Pinpoint the cell where the given text exists, returning its [x, y] midpoint coordinate. 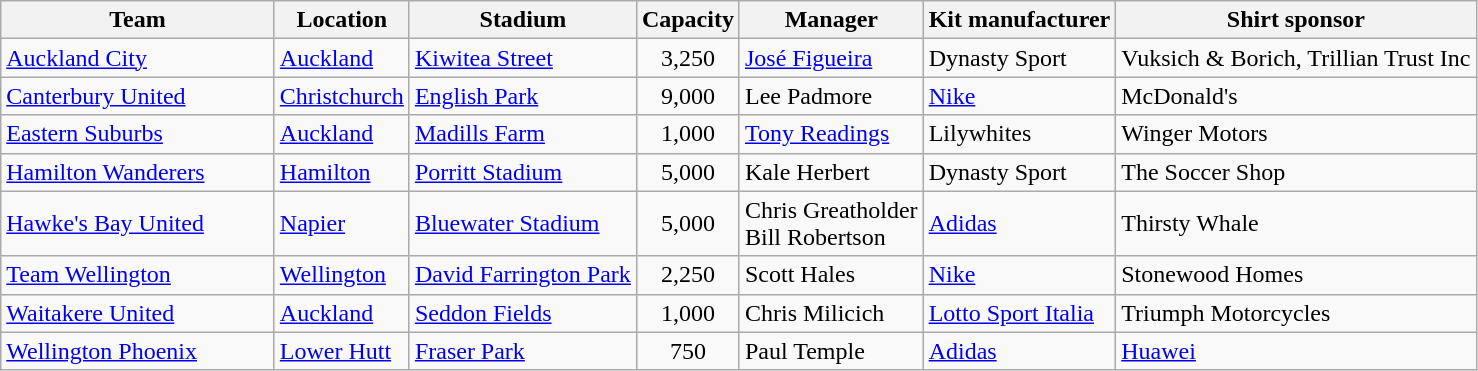
Waitakere United [138, 313]
Scott Hales [831, 275]
Triumph Motorcycles [1296, 313]
Kit manufacturer [1020, 20]
Chris Milicich [831, 313]
Tony Readings [831, 134]
Lee Padmore [831, 96]
The Soccer Shop [1296, 172]
Location [342, 20]
Shirt sponsor [1296, 20]
Team Wellington [138, 275]
Bluewater Stadium [522, 224]
Lilywhites [1020, 134]
3,250 [688, 58]
Manager [831, 20]
Hawke's Bay United [138, 224]
Paul Temple [831, 351]
Kale Herbert [831, 172]
Fraser Park [522, 351]
Hamilton Wanderers [138, 172]
José Figueira [831, 58]
Wellington Phoenix [138, 351]
Christchurch [342, 96]
Madills Farm [522, 134]
Seddon Fields [522, 313]
Chris Greatholder Bill Robertson [831, 224]
Auckland City [138, 58]
Eastern Suburbs [138, 134]
Thirsty Whale [1296, 224]
Canterbury United [138, 96]
Hamilton [342, 172]
Napier [342, 224]
Huawei [1296, 351]
Capacity [688, 20]
English Park [522, 96]
Winger Motors [1296, 134]
2,250 [688, 275]
Lotto Sport Italia [1020, 313]
Wellington [342, 275]
Porritt Stadium [522, 172]
Vuksich & Borich, Trillian Trust Inc [1296, 58]
Stadium [522, 20]
750 [688, 351]
David Farrington Park [522, 275]
McDonald's [1296, 96]
Lower Hutt [342, 351]
Stonewood Homes [1296, 275]
Team [138, 20]
9,000 [688, 96]
Kiwitea Street [522, 58]
